Determine the (X, Y) coordinate at the center of the cell enclosing the given text.  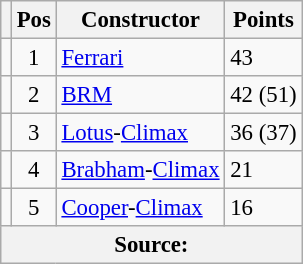
Source: (152, 245)
Cooper-Climax (140, 208)
Constructor (140, 20)
Brabham-Climax (140, 170)
43 (264, 58)
Points (264, 20)
36 (37) (264, 133)
16 (264, 208)
21 (264, 170)
Pos (34, 20)
3 (34, 133)
1 (34, 58)
Lotus-Climax (140, 133)
4 (34, 170)
BRM (140, 95)
5 (34, 208)
2 (34, 95)
42 (51) (264, 95)
Ferrari (140, 58)
